Locate the cell with the specified text and output its [x, y] center coordinate. 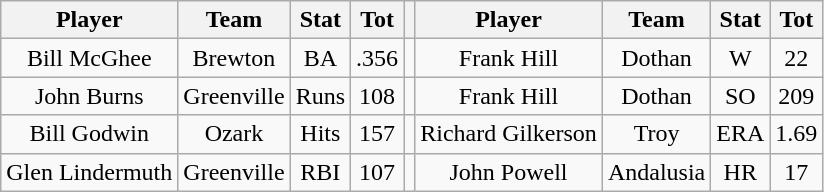
Brewton [234, 58]
Ozark [234, 134]
Runs [320, 96]
John Burns [90, 96]
209 [796, 96]
107 [378, 172]
RBI [320, 172]
108 [378, 96]
HR [740, 172]
John Powell [509, 172]
Bill McGhee [90, 58]
BA [320, 58]
22 [796, 58]
Richard Gilkerson [509, 134]
17 [796, 172]
157 [378, 134]
Hits [320, 134]
1.69 [796, 134]
Bill Godwin [90, 134]
.356 [378, 58]
Troy [656, 134]
Glen Lindermuth [90, 172]
ERA [740, 134]
W [740, 58]
Andalusia [656, 172]
SO [740, 96]
